Detect which cell encompasses the target text, then output its [X, Y] center coordinate. 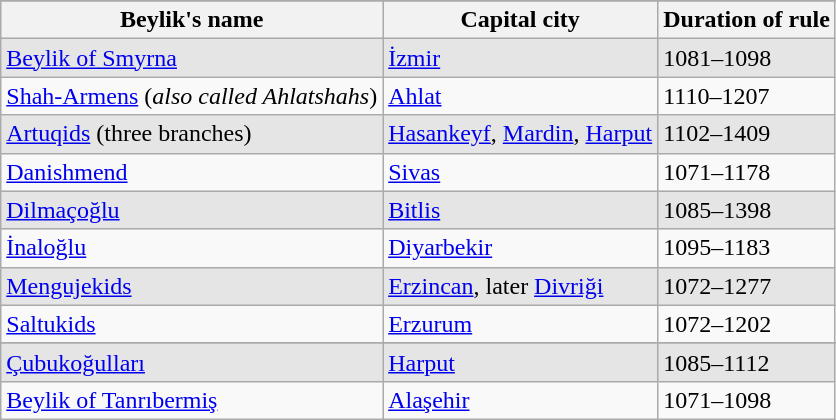
Beylik's name [192, 20]
1071–1178 [747, 172]
Shah-Armens (also called Ahlatshahs) [192, 96]
Danishmend [192, 172]
Capital city [520, 20]
1072–1277 [747, 286]
Sivas [520, 172]
1085–1112 [747, 362]
Çubukoğulları [192, 362]
Hasankeyf, Mardin, Harput [520, 134]
Alaşehir [520, 400]
1081–1098 [747, 58]
1072–1202 [747, 324]
Mengujekids [192, 286]
Erzurum [520, 324]
Harput [520, 362]
1085–1398 [747, 210]
1095–1183 [747, 248]
Beylik of Tanrıbermiş [192, 400]
Artuqids (three branches) [192, 134]
İnaloğlu [192, 248]
Bitlis [520, 210]
1110–1207 [747, 96]
1071–1098 [747, 400]
Diyarbekir [520, 248]
1102–1409 [747, 134]
Duration of rule [747, 20]
Ahlat [520, 96]
Saltukids [192, 324]
İzmir [520, 58]
Dilmaçoğlu [192, 210]
Beylik of Smyrna [192, 58]
Erzincan, later Divriği [520, 286]
